Detect which cell encompasses the target text, then output its (X, Y) center coordinate. 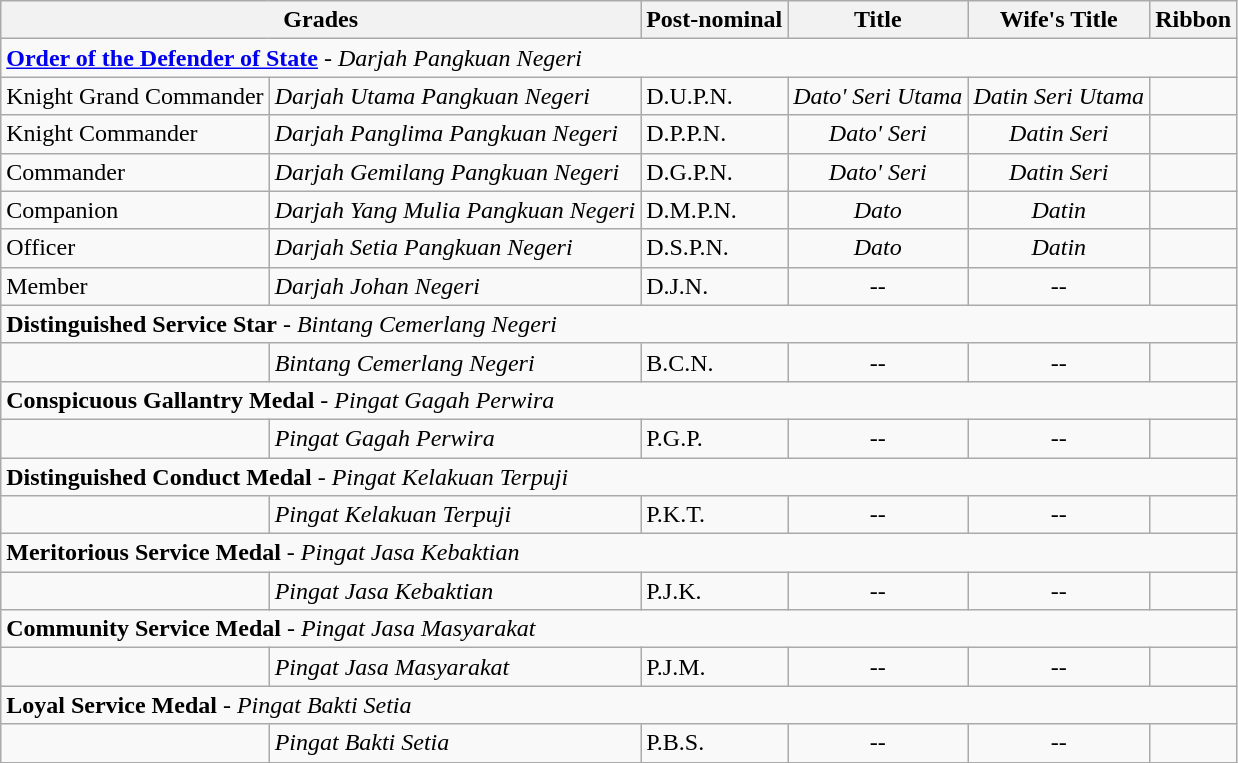
Pingat Jasa Masyarakat (455, 667)
Datin Seri Utama (1059, 96)
Ribbon (1194, 20)
Pingat Kelakuan Terpuji (455, 515)
Loyal Service Medal - Pingat Bakti Setia (619, 705)
Dato' Seri Utama (878, 96)
Distinguished Service Star - Bintang Cemerlang Negeri (619, 324)
Wife's Title (1059, 20)
D.J.N. (714, 286)
Post-nominal (714, 20)
D.M.P.N. (714, 210)
Darjah Setia Pangkuan Negeri (455, 248)
P.G.P. (714, 438)
Conspicuous Gallantry Medal - Pingat Gagah Perwira (619, 400)
Distinguished Conduct Medal - Pingat Kelakuan Terpuji (619, 477)
P.J.M. (714, 667)
Member (135, 286)
Pingat Bakti Setia (455, 743)
Officer (135, 248)
Darjah Panglima Pangkuan Negeri (455, 134)
D.G.P.N. (714, 172)
D.U.P.N. (714, 96)
P.K.T. (714, 515)
Darjah Utama Pangkuan Negeri (455, 96)
Commander (135, 172)
B.C.N. (714, 362)
Darjah Johan Negeri (455, 286)
Pingat Gagah Perwira (455, 438)
Title (878, 20)
D.S.P.N. (714, 248)
Order of the Defender of State - Darjah Pangkuan Negeri (619, 58)
Knight Commander (135, 134)
Pingat Jasa Kebaktian (455, 591)
Bintang Cemerlang Negeri (455, 362)
Darjah Gemilang Pangkuan Negeri (455, 172)
Darjah Yang Mulia Pangkuan Negeri (455, 210)
Grades (321, 20)
P.B.S. (714, 743)
D.P.P.N. (714, 134)
P.J.K. (714, 591)
Meritorious Service Medal - Pingat Jasa Kebaktian (619, 553)
Community Service Medal - Pingat Jasa Masyarakat (619, 629)
Companion (135, 210)
Knight Grand Commander (135, 96)
